Detect which cell encompasses the target text, then output its [x, y] center coordinate. 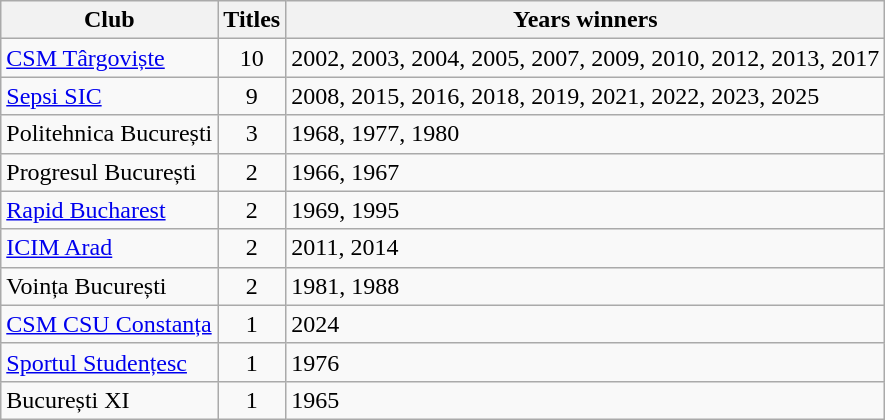
1968, 1977, 1980 [586, 134]
1976 [586, 362]
1966, 1967 [586, 172]
București XI [110, 400]
Club [110, 20]
ICIM Arad [110, 248]
9 [252, 96]
Voința București [110, 286]
2011, 2014 [586, 248]
Politehnica București [110, 134]
2002, 2003, 2004, 2005, 2007, 2009, 2010, 2012, 2013, 2017 [586, 58]
CSM CSU Constanța [110, 324]
1965 [586, 400]
1981, 1988 [586, 286]
Progresul București [110, 172]
2008, 2015, 2016, 2018, 2019, 2021, 2022, 2023, 2025 [586, 96]
3 [252, 134]
10 [252, 58]
Sportul Studențesc [110, 362]
Rapid Bucharest [110, 210]
Years winners [586, 20]
Titles [252, 20]
CSM Târgoviște [110, 58]
2024 [586, 324]
Sepsi SIC [110, 96]
1969, 1995 [586, 210]
